Capture the cell that displays the provided text and extract its (X, Y) central coordinate. 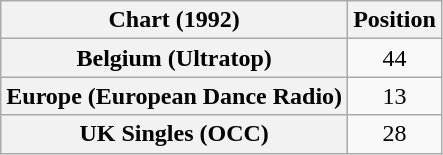
28 (395, 134)
Chart (1992) (174, 20)
44 (395, 58)
13 (395, 96)
Belgium (Ultratop) (174, 58)
UK Singles (OCC) (174, 134)
Europe (European Dance Radio) (174, 96)
Position (395, 20)
